Find where the given text appears and provide that cell's center as [x, y] coordinate. 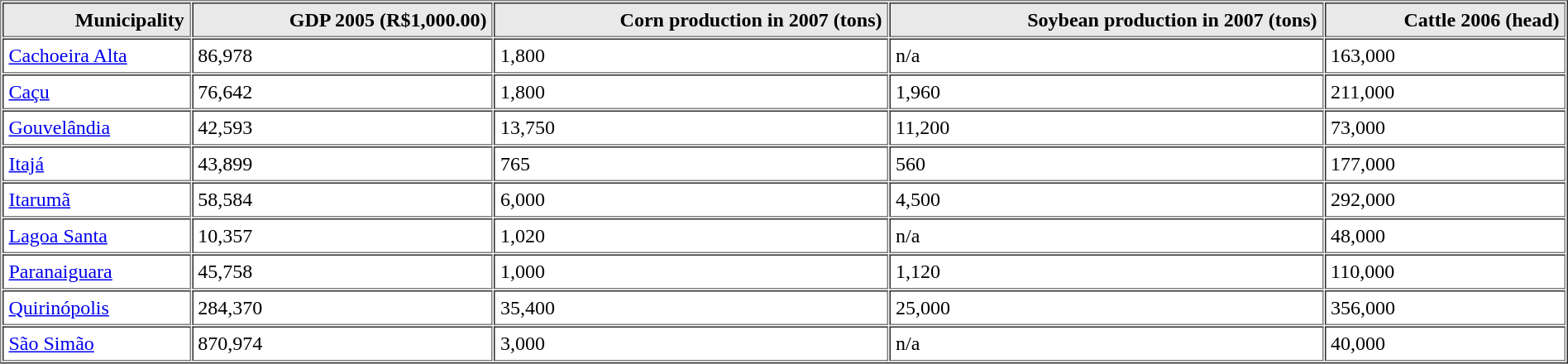
Paranaiguara [96, 272]
86,978 [342, 55]
Itarumã [96, 199]
76,642 [342, 92]
870,974 [342, 343]
São Simão [96, 343]
292,000 [1446, 199]
Corn production in 2007 (tons) [691, 20]
43,899 [342, 164]
765 [691, 164]
6,000 [691, 199]
Lagoa Santa [96, 236]
1,020 [691, 236]
211,000 [1446, 92]
10,357 [342, 236]
110,000 [1446, 272]
1,960 [1107, 92]
Soybean production in 2007 (tons) [1107, 20]
45,758 [342, 272]
1,000 [691, 272]
Cachoeira Alta [96, 55]
560 [1107, 164]
Itajá [96, 164]
Gouvelândia [96, 128]
40,000 [1446, 343]
284,370 [342, 308]
73,000 [1446, 128]
11,200 [1107, 128]
Cattle 2006 (head) [1446, 20]
4,500 [1107, 199]
58,584 [342, 199]
3,000 [691, 343]
42,593 [342, 128]
Caçu [96, 92]
13,750 [691, 128]
GDP 2005 (R$1,000.00) [342, 20]
25,000 [1107, 308]
35,400 [691, 308]
Quirinópolis [96, 308]
163,000 [1446, 55]
Municipality [96, 20]
356,000 [1446, 308]
177,000 [1446, 164]
48,000 [1446, 236]
1,120 [1107, 272]
